Determine the [x, y] coordinate at the center of the cell enclosing the given text.  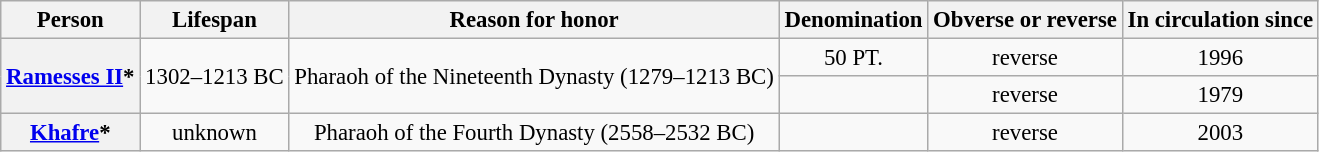
Pharaoh of the Nineteenth Dynasty (1279–1213 BC) [534, 76]
Pharaoh of the Fourth Dynasty (2558–2532 BC) [534, 133]
Obverse or reverse [1025, 20]
Denomination [854, 20]
1996 [1220, 58]
Reason for honor [534, 20]
Lifespan [214, 20]
Person [70, 20]
2003 [1220, 133]
Khafre* [70, 133]
50 PT. [854, 58]
In circulation since [1220, 20]
1979 [1220, 95]
Ramesses II* [70, 76]
unknown [214, 133]
1302–1213 BC [214, 76]
